Detect which cell encompasses the target text, then output its (X, Y) center coordinate. 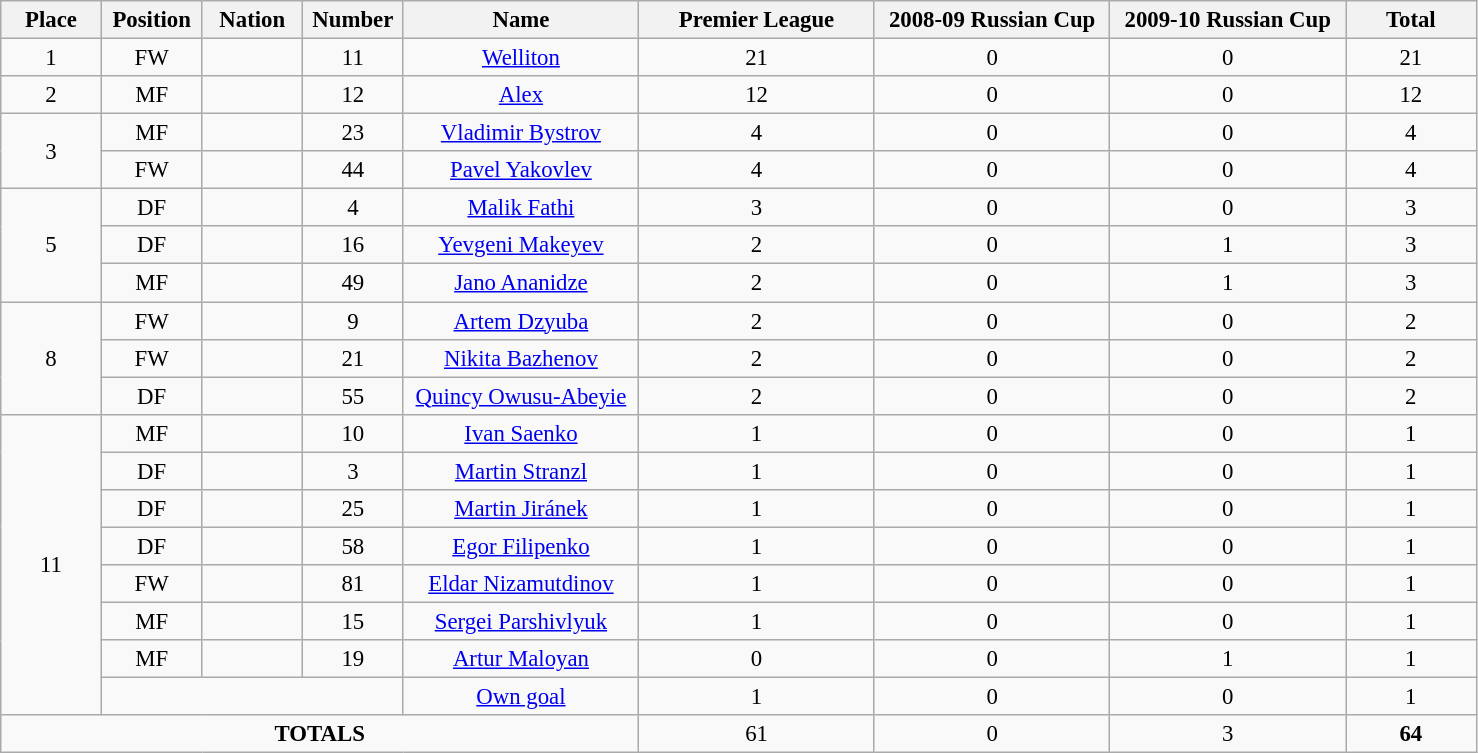
23 (354, 133)
5 (52, 246)
58 (354, 546)
9 (354, 321)
Place (52, 20)
2009-10 Russian Cup (1228, 20)
Artem Dzyuba (521, 321)
Quincy Owusu-Abeyie (521, 396)
Alex (521, 95)
Position (152, 20)
Welliton (521, 58)
Artur Maloyan (521, 659)
16 (354, 245)
Nation (252, 20)
15 (354, 621)
Vladimir Bystrov (521, 133)
Sergei Parshivlyuk (521, 621)
81 (354, 584)
10 (354, 433)
Jano Ananidze (521, 283)
Total (1412, 20)
44 (354, 170)
Martin Stranzl (521, 471)
Own goal (521, 697)
Eldar Nizamutdinov (521, 584)
Number (354, 20)
Premier League (757, 20)
Nikita Bazhenov (521, 358)
61 (757, 734)
Martin Jiránek (521, 509)
2008-09 Russian Cup (992, 20)
TOTALS (320, 734)
64 (1412, 734)
Pavel Yakovlev (521, 170)
Name (521, 20)
55 (354, 396)
Malik Fathi (521, 208)
49 (354, 283)
8 (52, 358)
Ivan Saenko (521, 433)
Egor Filipenko (521, 546)
Yevgeni Makeyev (521, 245)
25 (354, 509)
19 (354, 659)
